Identify which cell holds the provided text, then report its [X, Y] central coordinate. 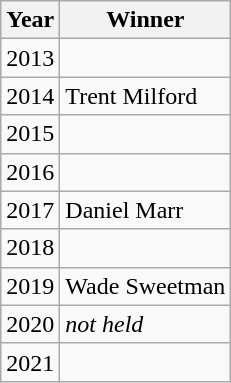
not held [146, 324]
Trent Milford [146, 96]
2018 [30, 248]
2015 [30, 134]
2019 [30, 286]
2021 [30, 362]
2017 [30, 210]
2016 [30, 172]
Daniel Marr [146, 210]
Winner [146, 20]
2014 [30, 96]
2020 [30, 324]
Year [30, 20]
2013 [30, 58]
Wade Sweetman [146, 286]
